Identify which cell holds the provided text, then report its (x, y) central coordinate. 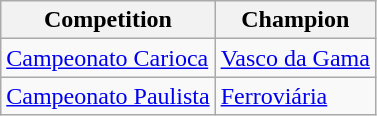
Champion (295, 20)
Campeonato Carioca (108, 58)
Campeonato Paulista (108, 96)
Vasco da Gama (295, 58)
Competition (108, 20)
Ferroviária (295, 96)
